Scan for the cell matching the given text and deliver its [X, Y] coordinate at center. 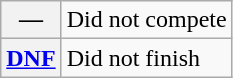
DNF [31, 58]
Did not compete [146, 20]
Did not finish [146, 58]
— [31, 20]
